Determine the [X, Y] coordinate at the center of the cell enclosing the given text.  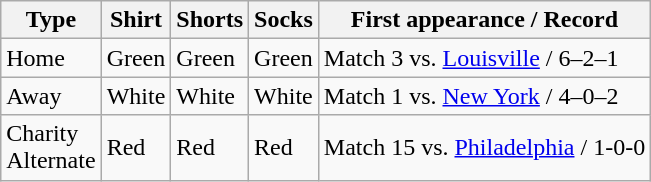
Match 15 vs. Philadelphia / 1-0-0 [484, 148]
Socks [284, 20]
Away [51, 96]
Shorts [210, 20]
Match 1 vs. New York / 4–0–2 [484, 96]
Home [51, 58]
First appearance / Record [484, 20]
Type [51, 20]
Shirt [136, 20]
CharityAlternate [51, 148]
Match 3 vs. Louisville / 6–2–1 [484, 58]
